Provide the [X, Y] coordinate of the cell's center where the given text is located.  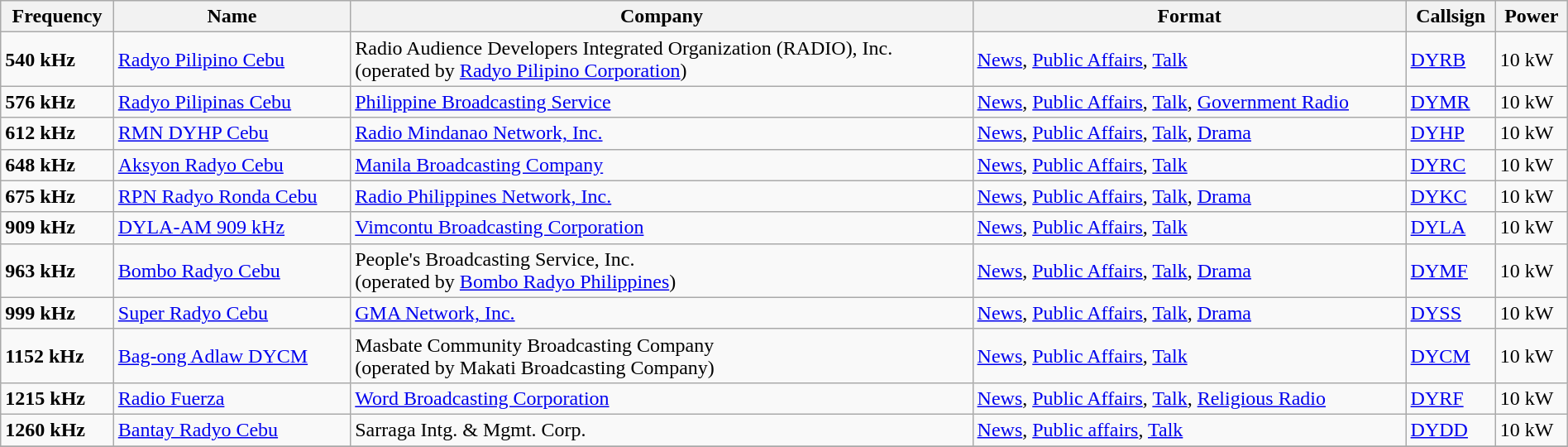
DYRF [1451, 398]
Radio Philippines Network, Inc. [662, 196]
DYMF [1451, 270]
DYHP [1451, 133]
Radyo Pilipinas Cebu [232, 102]
Callsign [1451, 17]
909 kHz [57, 228]
675 kHz [57, 196]
963 kHz [57, 270]
DYCM [1451, 356]
999 kHz [57, 313]
Philippine Broadcasting Service [662, 102]
DYLA-AM 909 kHz [232, 228]
RMN DYHP Cebu [232, 133]
Radio Audience Developers Integrated Organization (RADIO), Inc.(operated by Radyo Pilipino Corporation) [662, 60]
Word Broadcasting Corporation [662, 398]
576 kHz [57, 102]
Bag-ong Adlaw DYCM [232, 356]
Frequency [57, 17]
Bantay Radyo Cebu [232, 430]
Sarraga Intg. & Mgmt. Corp. [662, 430]
DYRB [1451, 60]
1152 kHz [57, 356]
DYMR [1451, 102]
Company [662, 17]
DYSS [1451, 313]
Aksyon Radyo Cebu [232, 165]
News, Public Affairs, Talk, Religious Radio [1189, 398]
Radio Mindanao Network, Inc. [662, 133]
1260 kHz [57, 430]
Radyo Pilipino Cebu [232, 60]
Radio Fuerza [232, 398]
1215 kHz [57, 398]
612 kHz [57, 133]
Super Radyo Cebu [232, 313]
News, Public affairs, Talk [1189, 430]
648 kHz [57, 165]
GMA Network, Inc. [662, 313]
DYKC [1451, 196]
Bombo Radyo Cebu [232, 270]
People's Broadcasting Service, Inc.(operated by Bombo Radyo Philippines) [662, 270]
Masbate Community Broadcasting Company(operated by Makati Broadcasting Company) [662, 356]
DYLA [1451, 228]
Power [1532, 17]
540 kHz [57, 60]
Manila Broadcasting Company [662, 165]
DYDD [1451, 430]
News, Public Affairs, Talk, Government Radio [1189, 102]
Format [1189, 17]
RPN Radyo Ronda Cebu [232, 196]
Name [232, 17]
Vimcontu Broadcasting Corporation [662, 228]
DYRC [1451, 165]
